For the text-containing cell, return its midpoint in (X, Y) coordinate format. 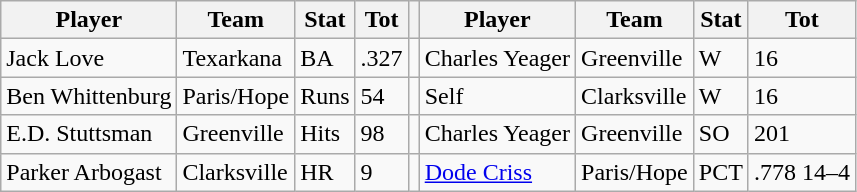
Dode Criss (497, 172)
Ben Whittenburg (89, 96)
.327 (382, 58)
.778 14–4 (802, 172)
Parker Arbogast (89, 172)
Texarkana (236, 58)
Jack Love (89, 58)
54 (382, 96)
201 (802, 134)
E.D. Stuttsman (89, 134)
9 (382, 172)
HR (325, 172)
Runs (325, 96)
SO (720, 134)
Hits (325, 134)
Self (497, 96)
BA (325, 58)
98 (382, 134)
PCT (720, 172)
